Search for the cell housing the specified text and yield its (X, Y) center coordinate. 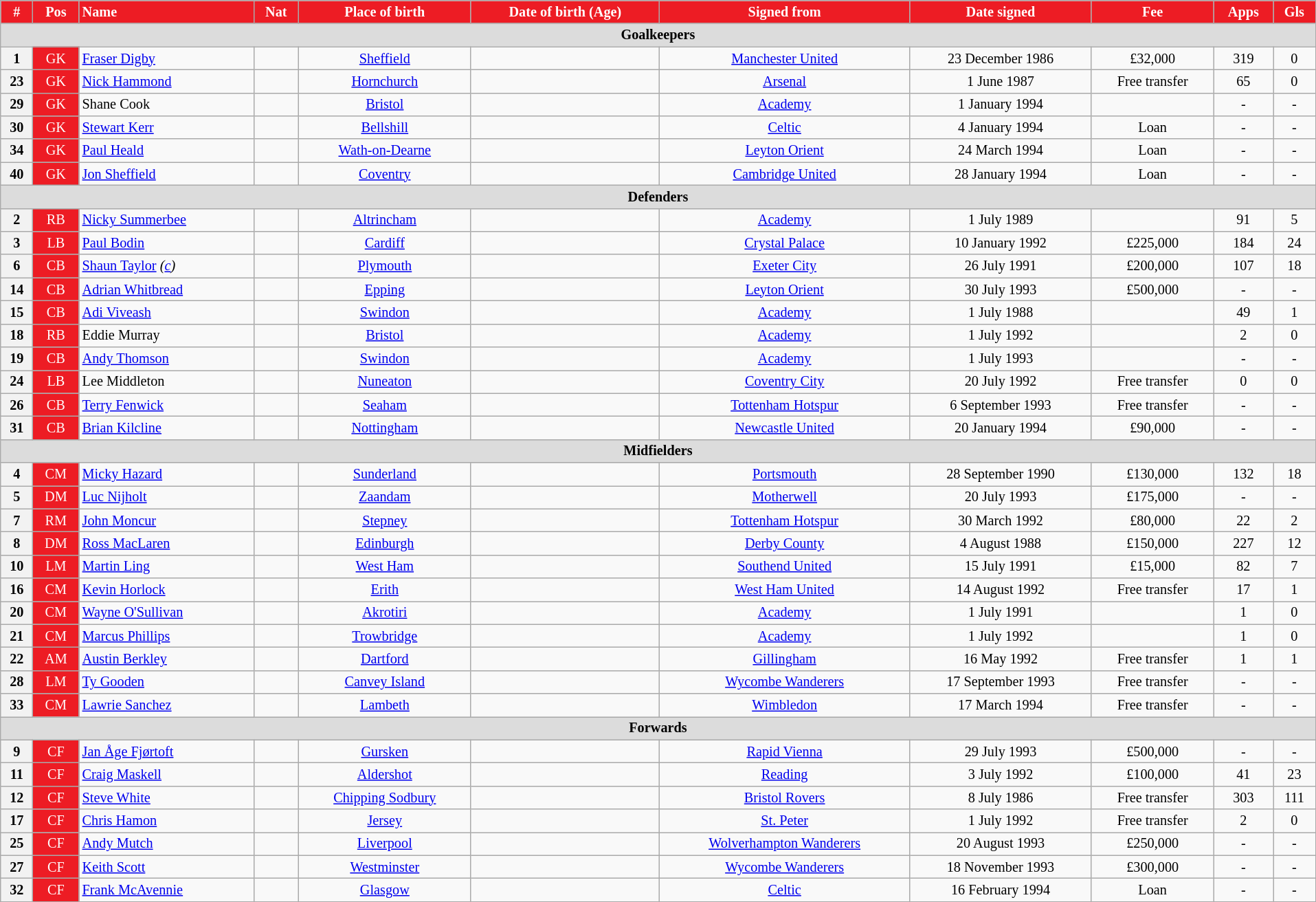
£80,000 (1152, 520)
Apps (1243, 12)
14 August 1992 (1001, 589)
£150,000 (1152, 543)
Wath-on-Dearne (385, 151)
Dartford (385, 659)
Gillingham (784, 659)
Adrian Whitbread (166, 289)
Wayne O'Sullivan (166, 613)
10 January 1992 (1001, 243)
14 (16, 289)
107 (1243, 266)
Paul Bodin (166, 243)
Bellshill (385, 127)
Fee (1152, 12)
24 March 1994 (1001, 151)
17 March 1994 (1001, 705)
Nat (276, 12)
Andy Thomson (166, 358)
AM (56, 659)
82 (1243, 566)
Hornchurch (385, 81)
Date signed (1001, 12)
Keith Scott (166, 867)
Canvey Island (385, 682)
Midfielders (658, 451)
Stewart Kerr (166, 127)
26 (16, 405)
Akrotiri (385, 613)
Altrincham (385, 220)
Pos (56, 12)
Gursken (385, 751)
6 (16, 266)
Micky Hazard (166, 474)
8 July 1986 (1001, 797)
Luc Nijholt (166, 497)
Ross MacLaren (166, 543)
Cambridge United (784, 174)
15 (16, 312)
26 July 1991 (1001, 266)
132 (1243, 474)
John Moncur (166, 520)
Gls (1295, 12)
25 (16, 844)
Defenders (658, 197)
111 (1295, 797)
19 (16, 358)
41 (1243, 774)
Place of birth (385, 12)
16 (16, 589)
303 (1243, 797)
10 (16, 566)
23 December 1986 (1001, 58)
£250,000 (1152, 844)
Cardiff (385, 243)
Jon Sheffield (166, 174)
Terry Fenwick (166, 405)
Chris Hamon (166, 821)
40 (16, 174)
Marcus Phillips (166, 636)
Brian Kilcline (166, 428)
Jan Åge Fjørtoft (166, 751)
Coventry City (784, 382)
1 July 1988 (1001, 312)
# (16, 12)
Ty Gooden (166, 682)
1 July 1993 (1001, 358)
227 (1243, 543)
30 July 1993 (1001, 289)
32 (16, 890)
Wolverhampton Wanderers (784, 844)
6 September 1993 (1001, 405)
£130,000 (1152, 474)
Shane Cook (166, 104)
RM (56, 520)
Zaandam (385, 497)
17 September 1993 (1001, 682)
Shaun Taylor (c) (166, 266)
£175,000 (1152, 497)
Nicky Summerbee (166, 220)
Signed from (784, 12)
Plymouth (385, 266)
Coventry (385, 174)
21 (16, 636)
Arsenal (784, 81)
Nuneaton (385, 382)
Wimbledon (784, 705)
8 (16, 543)
4 (16, 474)
28 (16, 682)
Goalkeepers (658, 35)
Reading (784, 774)
3 (16, 243)
£15,000 (1152, 566)
West Ham (385, 566)
£90,000 (1152, 428)
184 (1243, 243)
29 (16, 104)
31 (16, 428)
Chipping Sodbury (385, 797)
Austin Berkley (166, 659)
Craig Maskell (166, 774)
Kevin Horlock (166, 589)
319 (1243, 58)
Erith (385, 589)
Newcastle United (784, 428)
Seaham (385, 405)
Name (166, 12)
27 (16, 867)
£200,000 (1152, 266)
£100,000 (1152, 774)
Jersey (385, 821)
£32,000 (1152, 58)
Exeter City (784, 266)
Fraser Digby (166, 58)
Nottingham (385, 428)
29 July 1993 (1001, 751)
4 August 1988 (1001, 543)
Portsmouth (784, 474)
Andy Mutch (166, 844)
Frank McAvennie (166, 890)
30 March 1992 (1001, 520)
Eddie Murray (166, 335)
20 July 1992 (1001, 382)
Crystal Palace (784, 243)
Forwards (658, 728)
20 July 1993 (1001, 497)
Epping (385, 289)
11 (16, 774)
16 February 1994 (1001, 890)
Southend United (784, 566)
Motherwell (784, 497)
Adi Viveash (166, 312)
Lawrie Sanchez (166, 705)
1 July 1991 (1001, 613)
£225,000 (1152, 243)
Trowbridge (385, 636)
Date of birth (Age) (565, 12)
15 July 1991 (1001, 566)
65 (1243, 81)
Stepney (385, 520)
20 August 1993 (1001, 844)
3 July 1992 (1001, 774)
9 (16, 751)
33 (16, 705)
Sheffield (385, 58)
Martin Ling (166, 566)
1 June 1987 (1001, 81)
91 (1243, 220)
Liverpool (385, 844)
Rapid Vienna (784, 751)
£300,000 (1152, 867)
Derby County (784, 543)
St. Peter (784, 821)
20 (16, 613)
30 (16, 127)
Sunderland (385, 474)
Westminster (385, 867)
28 September 1990 (1001, 474)
Steve White (166, 797)
28 January 1994 (1001, 174)
49 (1243, 312)
Aldershot (385, 774)
Bristol Rovers (784, 797)
Lambeth (385, 705)
Nick Hammond (166, 81)
Lee Middleton (166, 382)
16 May 1992 (1001, 659)
1 July 1989 (1001, 220)
West Ham United (784, 589)
Glasgow (385, 890)
18 November 1993 (1001, 867)
20 January 1994 (1001, 428)
4 January 1994 (1001, 127)
34 (16, 151)
Paul Heald (166, 151)
Edinburgh (385, 543)
1 January 1994 (1001, 104)
Manchester United (784, 58)
